Return [X, Y] of the center of cell containing provided text 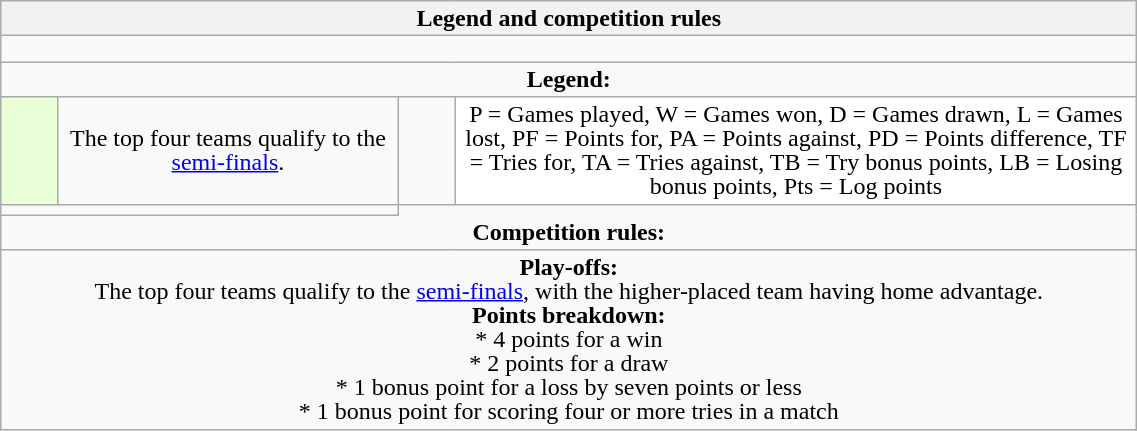
The top four teams qualify to the semi-finals. [228, 150]
Legend: [569, 80]
Legend and competition rules [569, 18]
Competition rules: [569, 232]
